From the cell containing the given text, extract its center point as [X, Y] coordinate. 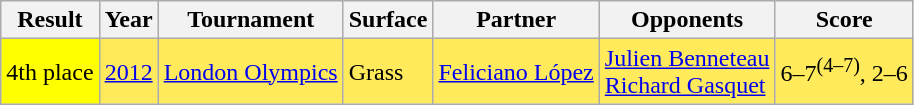
Year [128, 20]
Tournament [250, 20]
2012 [128, 72]
Partner [516, 20]
Score [844, 20]
London Olympics [250, 72]
6–7(4–7), 2–6 [844, 72]
Opponents [687, 20]
Julien Benneteau Richard Gasquet [687, 72]
Grass [388, 72]
Feliciano López [516, 72]
4th place [50, 72]
Surface [388, 20]
Result [50, 20]
